Provide the [x, y] coordinate of the cell's center where the given text is located.  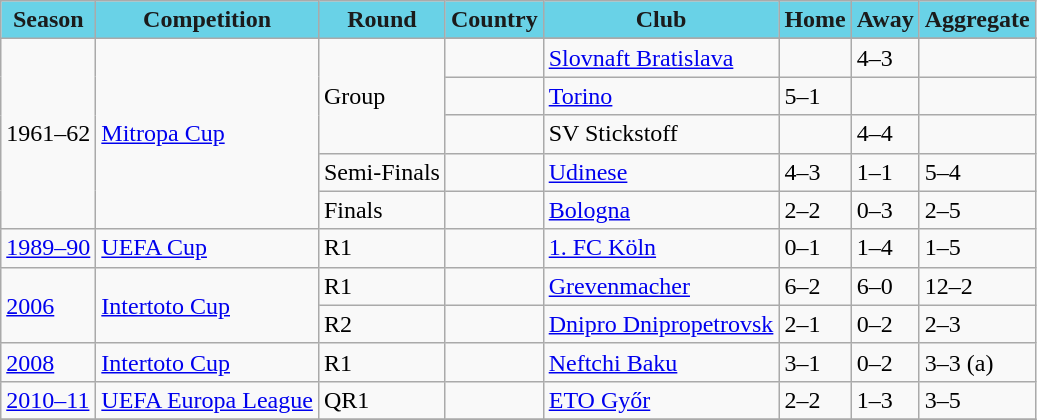
1–5 [977, 248]
SV Stickstoff [661, 134]
0–1 [815, 248]
0–3 [885, 210]
1961–62 [48, 134]
5–4 [977, 172]
Bologna [661, 210]
QR1 [382, 400]
Mitropa Cup [208, 134]
2010–11 [48, 400]
Dnipro Dnipropetrovsk [661, 324]
1–4 [885, 248]
Neftchi Baku [661, 362]
Competition [208, 20]
6–2 [815, 286]
R2 [382, 324]
3–5 [977, 400]
12–2 [977, 286]
3–1 [815, 362]
6–0 [885, 286]
4–4 [885, 134]
1. FC Köln [661, 248]
Round [382, 20]
2–1 [815, 324]
5–1 [815, 96]
Grevenmacher [661, 286]
1–3 [885, 400]
2–5 [977, 210]
Home [815, 20]
Udinese [661, 172]
Country [494, 20]
2006 [48, 305]
Slovnaft Bratislava [661, 58]
ETO Győr [661, 400]
2008 [48, 362]
1989–90 [48, 248]
Away [885, 20]
1–1 [885, 172]
3–3 (a) [977, 362]
Finals [382, 210]
2–3 [977, 324]
Torino [661, 96]
Club [661, 20]
UEFA Europa League [208, 400]
Semi-Finals [382, 172]
UEFA Cup [208, 248]
Group [382, 96]
Aggregate [977, 20]
Season [48, 20]
